Capture the cell that displays the provided text and extract its (x, y) central coordinate. 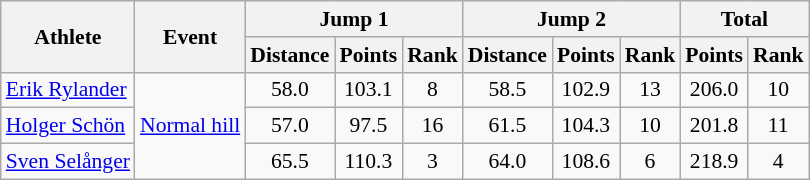
Event (190, 36)
104.3 (586, 126)
110.3 (368, 162)
16 (432, 126)
57.0 (290, 126)
Holger Schön (68, 126)
58.5 (508, 90)
Normal hill (190, 126)
Athlete (68, 36)
201.8 (714, 126)
61.5 (508, 126)
13 (650, 90)
4 (778, 162)
65.5 (290, 162)
64.0 (508, 162)
Total (744, 19)
206.0 (714, 90)
Erik Rylander (68, 90)
Jump 2 (572, 19)
Jump 1 (354, 19)
Sven Selånger (68, 162)
6 (650, 162)
58.0 (290, 90)
8 (432, 90)
3 (432, 162)
103.1 (368, 90)
102.9 (586, 90)
218.9 (714, 162)
97.5 (368, 126)
11 (778, 126)
108.6 (586, 162)
